Provide the (X, Y) coordinate of the cell's center where the given text is located.  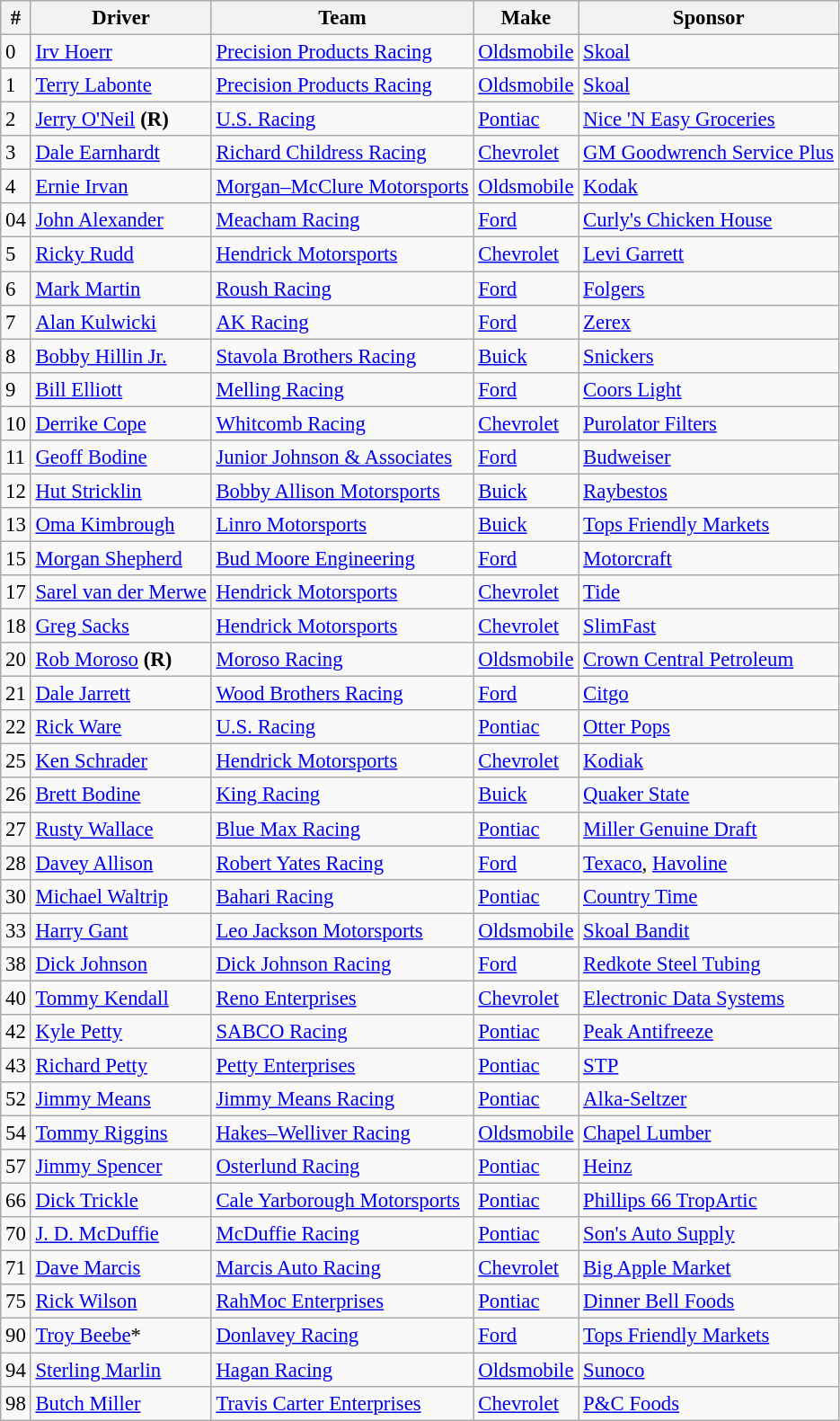
Troy Beebe* (120, 1336)
Ernie Irvan (120, 187)
Ricky Rudd (120, 254)
66 (16, 1201)
20 (16, 660)
Bill Elliott (120, 389)
Richard Childress Racing (342, 153)
Dick Trickle (120, 1201)
98 (16, 1403)
Brett Bodine (120, 795)
21 (16, 694)
Dave Marcis (120, 1268)
Kodak (709, 187)
70 (16, 1234)
Texaco, Havoline (709, 863)
Richard Petty (120, 1065)
Hakes–Welliver Racing (342, 1133)
Wood Brothers Racing (342, 694)
1 (16, 85)
7 (16, 322)
Dale Jarrett (120, 694)
Davey Allison (120, 863)
Levi Garrett (709, 254)
John Alexander (120, 220)
30 (16, 896)
Make (526, 18)
King Racing (342, 795)
Osterlund Racing (342, 1167)
27 (16, 829)
Otter Pops (709, 727)
52 (16, 1099)
Motorcraft (709, 558)
Travis Carter Enterprises (342, 1403)
6 (16, 289)
54 (16, 1133)
Morgan–McClure Motorsports (342, 187)
Hagan Racing (342, 1370)
Son's Auto Supply (709, 1234)
Irv Hoerr (120, 52)
Citgo (709, 694)
AK Racing (342, 322)
40 (16, 998)
0 (16, 52)
Bobby Allison Motorsports (342, 491)
Cale Yarborough Motorsports (342, 1201)
Linro Motorsports (342, 525)
Curly's Chicken House (709, 220)
Sunoco (709, 1370)
Skoal Bandit (709, 930)
43 (16, 1065)
Budweiser (709, 457)
71 (16, 1268)
28 (16, 863)
Morgan Shepherd (120, 558)
Coors Light (709, 389)
Rob Moroso (R) (120, 660)
Sponsor (709, 18)
P&C Foods (709, 1403)
Crown Central Petroleum (709, 660)
4 (16, 187)
Team (342, 18)
RahMoc Enterprises (342, 1302)
GM Goodwrench Service Plus (709, 153)
42 (16, 1032)
11 (16, 457)
2 (16, 120)
Tide (709, 592)
McDuffie Racing (342, 1234)
Reno Enterprises (342, 998)
Redkote Steel Tubing (709, 964)
Ken Schrader (120, 761)
Bobby Hillin Jr. (120, 356)
15 (16, 558)
17 (16, 592)
SABCO Racing (342, 1032)
Roush Racing (342, 289)
Derrike Cope (120, 423)
Petty Enterprises (342, 1065)
Blue Max Racing (342, 829)
Dick Johnson Racing (342, 964)
Dale Earnhardt (120, 153)
8 (16, 356)
94 (16, 1370)
25 (16, 761)
Donlavey Racing (342, 1336)
33 (16, 930)
Kyle Petty (120, 1032)
J. D. McDuffie (120, 1234)
Phillips 66 TropArtic (709, 1201)
Driver (120, 18)
Chapel Lumber (709, 1133)
04 (16, 220)
Tommy Riggins (120, 1133)
Jimmy Means Racing (342, 1099)
75 (16, 1302)
Dinner Bell Foods (709, 1302)
18 (16, 626)
Rusty Wallace (120, 829)
SlimFast (709, 626)
Oma Kimbrough (120, 525)
90 (16, 1336)
3 (16, 153)
Zerex (709, 322)
Sarel van der Merwe (120, 592)
Bud Moore Engineering (342, 558)
Nice 'N Easy Groceries (709, 120)
Sterling Marlin (120, 1370)
Rick Wilson (120, 1302)
Purolator Filters (709, 423)
Electronic Data Systems (709, 998)
Junior Johnson & Associates (342, 457)
Miller Genuine Draft (709, 829)
Marcis Auto Racing (342, 1268)
57 (16, 1167)
Tommy Kendall (120, 998)
Folgers (709, 289)
Mark Martin (120, 289)
26 (16, 795)
38 (16, 964)
Jimmy Spencer (120, 1167)
22 (16, 727)
Stavola Brothers Racing (342, 356)
Country Time (709, 896)
Alan Kulwicki (120, 322)
Butch Miller (120, 1403)
Terry Labonte (120, 85)
Bahari Racing (342, 896)
STP (709, 1065)
Quaker State (709, 795)
13 (16, 525)
12 (16, 491)
Raybestos (709, 491)
Peak Antifreeze (709, 1032)
Geoff Bodine (120, 457)
Snickers (709, 356)
Harry Gant (120, 930)
# (16, 18)
Jimmy Means (120, 1099)
Meacham Racing (342, 220)
Rick Ware (120, 727)
Michael Waltrip (120, 896)
Heinz (709, 1167)
Whitcomb Racing (342, 423)
Kodiak (709, 761)
Alka-Seltzer (709, 1099)
9 (16, 389)
Moroso Racing (342, 660)
Dick Johnson (120, 964)
5 (16, 254)
Jerry O'Neil (R) (120, 120)
Melling Racing (342, 389)
10 (16, 423)
Leo Jackson Motorsports (342, 930)
Robert Yates Racing (342, 863)
Big Apple Market (709, 1268)
Greg Sacks (120, 626)
Hut Stricklin (120, 491)
